Output the (x, y) coordinate of the center of the cell containing the given text.  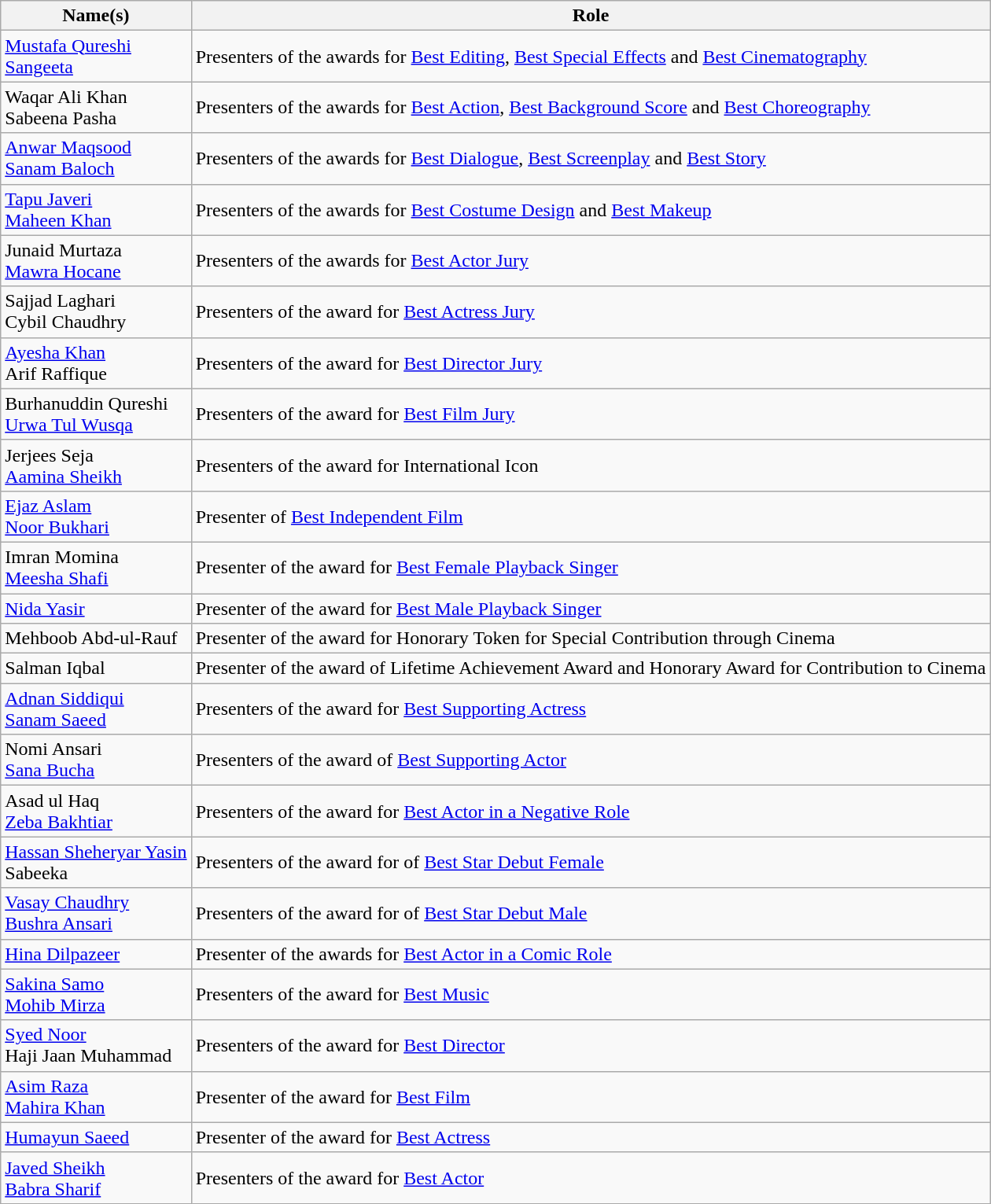
Presenters of the awards for Best Actor Jury (591, 261)
Presenter of the award for Best Actress (591, 1137)
Salman Iqbal (96, 668)
Presenters of the award for Best Actress Jury (591, 311)
Presenters of the award of Best Supporting Actor (591, 760)
Presenter of Best Independent Film (591, 516)
Imran MominaMeesha Shafi (96, 568)
Ejaz AslamNoor Bukhari (96, 516)
Sajjad Laghari Cybil Chaudhry (96, 311)
Presenters of the award for of Best Star Debut Male (591, 914)
Name(s) (96, 16)
Jerjees Seja Aamina Sheikh (96, 466)
Nida Yasir (96, 608)
Burhanuddin QureshiUrwa Tul Wusqa (96, 414)
Presenter of the award for Honorary Token for Special Contribution through Cinema (591, 639)
Anwar Maqsood Sanam Baloch (96, 159)
Role (591, 16)
Hina Dilpazeer (96, 954)
Mehboob Abd-ul-Rauf (96, 639)
Waqar Ali KhanSabeena Pasha (96, 107)
Presenters of the awards for Best Costume Design and Best Makeup (591, 209)
Nomi AnsariSana Bucha (96, 760)
Presenters of the awards for Best Action, Best Background Score and Best Choreography (591, 107)
Mustafa QureshiSangeeta (96, 57)
Presenters of the awards for Best Dialogue, Best Screenplay and Best Story (591, 159)
Presenter of the award for Best Female Playback Singer (591, 568)
Presenters of the awards for Best Editing, Best Special Effects and Best Cinematography (591, 57)
Adnan SiddiquiSanam Saeed (96, 709)
Presenters of the award for Best Supporting Actress (591, 709)
Sakina SamoMohib Mirza (96, 994)
Presenter of the award for Best Film (591, 1096)
Presenters of the award for Best Director Jury (591, 363)
Tapu JaveriMaheen Khan (96, 209)
Presenters of the award for Best Music (591, 994)
Presenter of the award for Best Male Playback Singer (591, 608)
Humayun Saeed (96, 1137)
Presenters of the award for Best Actor (591, 1178)
Presenters of the award for Best Director (591, 1046)
Presenter of the awards for Best Actor in a Comic Role (591, 954)
Asim RazaMahira Khan (96, 1096)
Hassan Sheheryar YasinSabeeka (96, 862)
Presenters of the award for International Icon (591, 466)
Presenters of the award for Best Actor in a Negative Role (591, 812)
Junaid MurtazaMawra Hocane (96, 261)
Syed NoorHaji Jaan Muhammad (96, 1046)
Presenter of the award of Lifetime Achievement Award and Honorary Award for Contribution to Cinema (591, 668)
Javed SheikhBabra Sharif (96, 1178)
Vasay ChaudhryBushra Ansari (96, 914)
Asad ul HaqZeba Bakhtiar (96, 812)
Ayesha Khan Arif Raffique (96, 363)
Presenters of the award for Best Film Jury (591, 414)
Presenters of the award for of Best Star Debut Female (591, 862)
